Return (X, Y) of the center of cell containing provided text 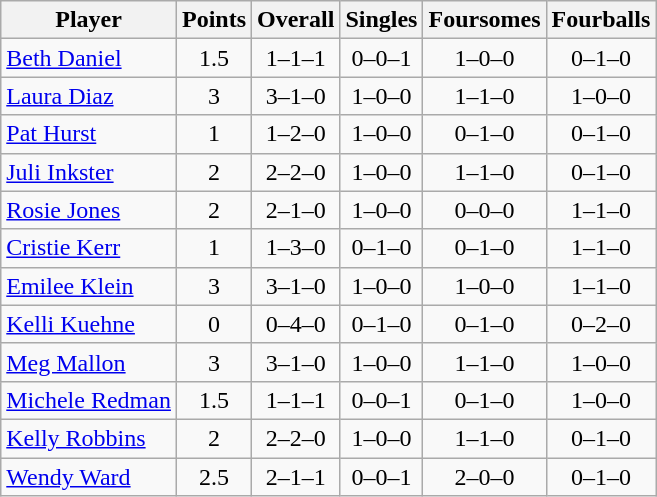
Michele Redman (89, 400)
Wendy Ward (89, 477)
Cristie Kerr (89, 248)
2–0–0 (484, 477)
2–1–1 (296, 477)
Overall (296, 20)
Juli Inkster (89, 172)
Kelli Kuehne (89, 324)
Beth Daniel (89, 58)
Rosie Jones (89, 210)
Emilee Klein (89, 286)
Singles (382, 20)
Fourballs (601, 20)
1–3–0 (296, 248)
Meg Mallon (89, 362)
Player (89, 20)
Laura Diaz (89, 96)
0–0–0 (484, 210)
0–2–0 (601, 324)
1–2–0 (296, 134)
0 (214, 324)
2.5 (214, 477)
Points (214, 20)
2–1–0 (296, 210)
0–4–0 (296, 324)
Foursomes (484, 20)
Pat Hurst (89, 134)
Kelly Robbins (89, 438)
